Pinpoint the cell where the given text exists, returning its (x, y) midpoint coordinate. 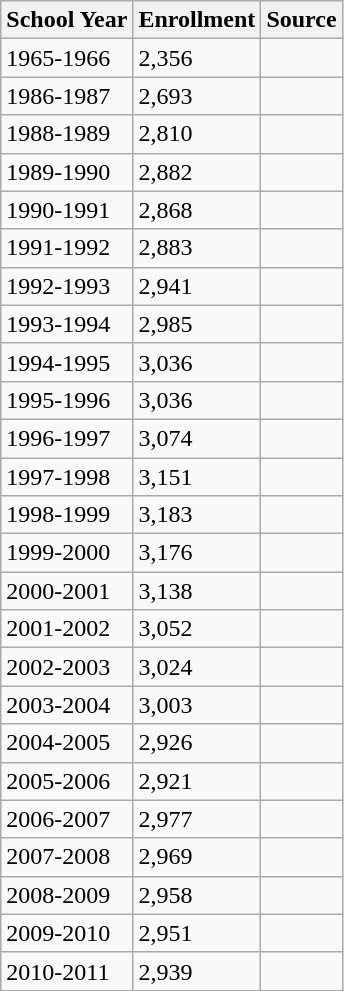
1965-1966 (67, 58)
Enrollment (197, 20)
3,052 (197, 629)
1992-1993 (67, 286)
2,356 (197, 58)
2004-2005 (67, 743)
School Year (67, 20)
3,024 (197, 667)
2003-2004 (67, 705)
1999-2000 (67, 553)
2008-2009 (67, 895)
2001-2002 (67, 629)
2005-2006 (67, 781)
1988-1989 (67, 134)
1994-1995 (67, 362)
1997-1998 (67, 477)
2,883 (197, 248)
2,868 (197, 210)
2,941 (197, 286)
2,985 (197, 324)
2006-2007 (67, 819)
2,926 (197, 743)
2007-2008 (67, 857)
2,882 (197, 172)
2,951 (197, 933)
2,939 (197, 971)
2,958 (197, 895)
3,074 (197, 438)
3,151 (197, 477)
1993-1994 (67, 324)
2,977 (197, 819)
1991-1992 (67, 248)
2002-2003 (67, 667)
1986-1987 (67, 96)
1995-1996 (67, 400)
2,969 (197, 857)
2,693 (197, 96)
2,810 (197, 134)
2010-2011 (67, 971)
3,138 (197, 591)
2,921 (197, 781)
Source (302, 20)
3,183 (197, 515)
2009-2010 (67, 933)
3,176 (197, 553)
1998-1999 (67, 515)
1990-1991 (67, 210)
2000-2001 (67, 591)
3,003 (197, 705)
1996-1997 (67, 438)
1989-1990 (67, 172)
